Determine the [X, Y] coordinate at the center of the cell enclosing the given text.  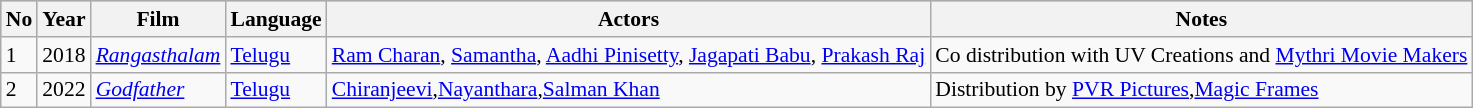
Ram Charan, Samantha, Aadhi Pinisetty, Jagapati Babu, Prakash Raj [629, 55]
2 [20, 90]
Co distribution with UV Creations and Mythri Movie Makers [1201, 55]
No [20, 19]
2018 [64, 55]
Chiranjeevi,Nayanthara,Salman Khan [629, 90]
2022 [64, 90]
Actors [629, 19]
Rangasthalam [158, 55]
1 [20, 55]
Language [276, 19]
Year [64, 19]
Film [158, 19]
Godfather [158, 90]
Distribution by PVR Pictures,Magic Frames [1201, 90]
Notes [1201, 19]
